Extract the (x, y) coordinate from the center of the cell holding the provided text.  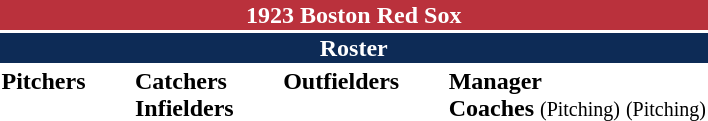
Roster (354, 48)
1923 Boston Red Sox (354, 15)
